Return (x, y) of the center of cell containing provided text 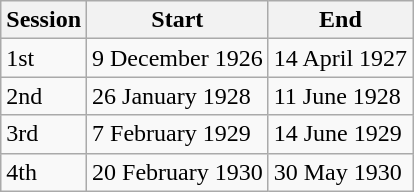
11 June 1928 (340, 96)
7 February 1929 (178, 134)
14 April 1927 (340, 58)
26 January 1928 (178, 96)
1st (44, 58)
2nd (44, 96)
9 December 1926 (178, 58)
4th (44, 172)
20 February 1930 (178, 172)
Session (44, 20)
End (340, 20)
30 May 1930 (340, 172)
3rd (44, 134)
14 June 1929 (340, 134)
Start (178, 20)
